Identify which cell holds the provided text, then report its (X, Y) central coordinate. 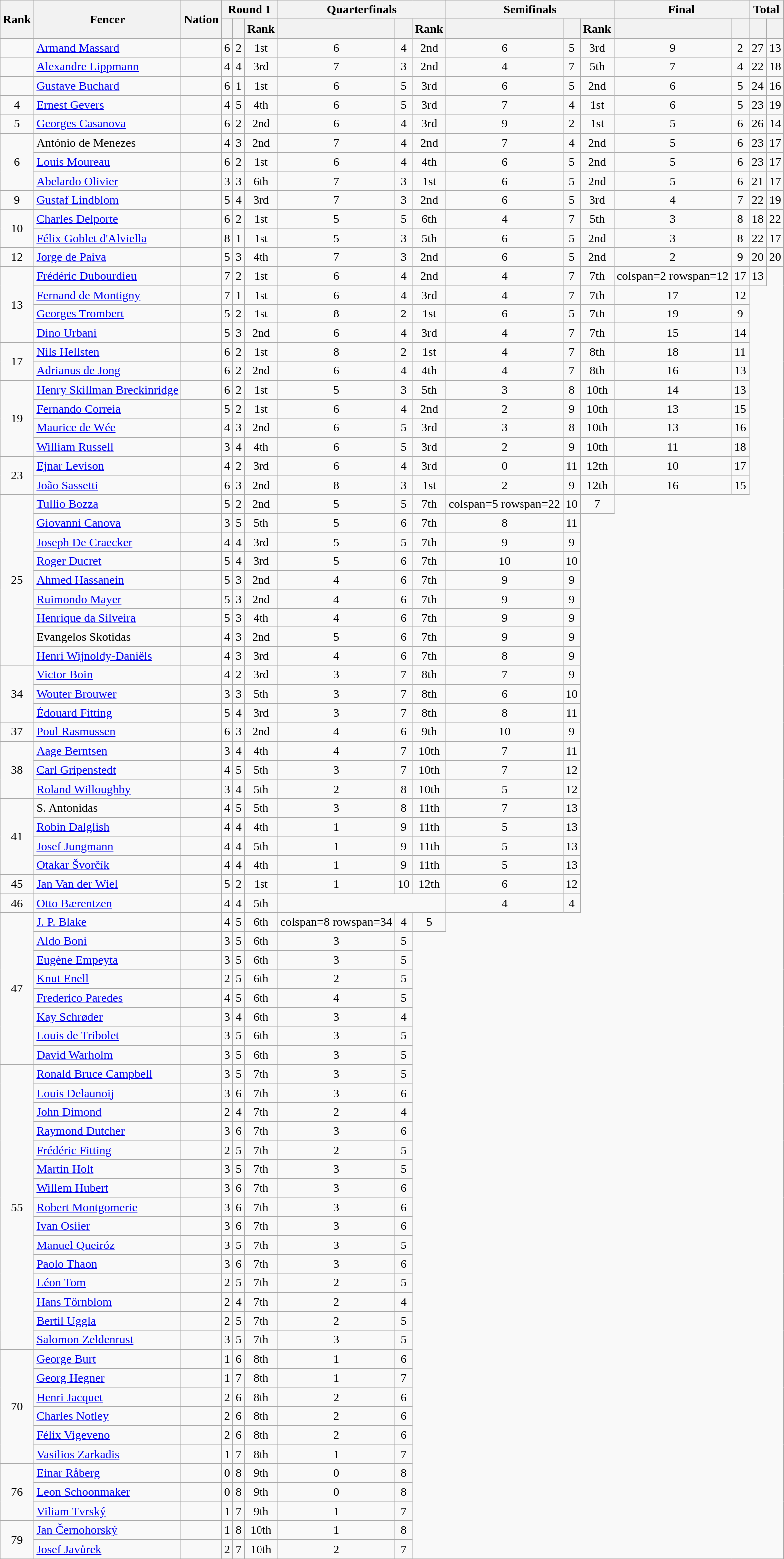
Ernest Gevers (108, 105)
Kay Schrøder (108, 1017)
Tullio Bozza (108, 504)
Georg Hegner (108, 1378)
27 (758, 48)
William Russell (108, 447)
John Dimond (108, 1112)
Round 1 (250, 10)
Henrique da Silveira (108, 618)
colspan=2 rowspan=12 (673, 276)
Evangelos Skotidas (108, 637)
Wouter Brouwer (108, 694)
Félix Vigeveno (108, 1435)
Ahmed Hassanein (108, 580)
79 (17, 1540)
Roland Willoughby (108, 789)
António de Menezes (108, 143)
Louis Moureau (108, 162)
Viliam Tvrský (108, 1511)
Paolo Thaon (108, 1264)
Henry Skillman Breckinridge (108, 390)
João Sassetti (108, 485)
Armand Massard (108, 48)
Final (681, 10)
Léon Tom (108, 1283)
46 (17, 903)
Victor Boin (108, 675)
Raymond Dutcher (108, 1131)
Salomon Zeldenrust (108, 1340)
Félix Goblet d'Alviella (108, 238)
Robert Montgomerie (108, 1207)
Fencer (108, 19)
Gustaf Lindblom (108, 200)
George Burt (108, 1359)
colspan=5 rowspan=22 (504, 504)
Henri Jacquet (108, 1397)
Quarterfinals (361, 10)
25 (17, 580)
Joseph De Craecker (108, 542)
Vasilios Zarkadis (108, 1454)
55 (17, 1207)
Semifinals (530, 10)
Nation (201, 19)
Otakar Švorčík (108, 865)
34 (17, 694)
Aldo Boni (108, 941)
Robin Dalglish (108, 827)
76 (17, 1492)
Jan Černohorský (108, 1530)
Josef Javůrek (108, 1549)
Louis de Tribolet (108, 1036)
Georges Trombert (108, 314)
Adrianus de Jong (108, 371)
Frédéric Fitting (108, 1150)
24 (758, 86)
Leon Schoonmaker (108, 1492)
Georges Casanova (108, 124)
Alexandre Lippmann (108, 67)
Ruimondo Mayer (108, 599)
26 (758, 124)
colspan=8 rowspan=34 (336, 922)
38 (17, 770)
Manuel Queiróz (108, 1245)
Charles Notley (108, 1416)
Carl Gripenstedt (108, 770)
41 (17, 836)
Ronald Bruce Campbell (108, 1074)
37 (17, 732)
S. Antonidas (108, 808)
Willem Hubert (108, 1188)
Total (766, 10)
Aage Berntsen (108, 751)
47 (17, 988)
Knut Enell (108, 979)
Hans Törnblom (108, 1302)
David Warholm (108, 1055)
70 (17, 1406)
Édouard Fitting (108, 713)
Nils Hellsten (108, 352)
Giovanni Canova (108, 523)
Josef Jungmann (108, 846)
Bertil Uggla (108, 1321)
Eugène Empeyta (108, 960)
J. P. Blake (108, 922)
Jan Van der Wiel (108, 884)
Fernand de Montigny (108, 295)
Roger Ducret (108, 561)
Abelardo Olivier (108, 181)
Martin Holt (108, 1169)
Jorge de Paiva (108, 257)
Einar Råberg (108, 1473)
Otto Bærentzen (108, 903)
Louis Delaunoij (108, 1093)
Charles Delporte (108, 219)
Poul Rasmussen (108, 732)
45 (17, 884)
Maurice de Wée (108, 428)
Ejnar Levison (108, 466)
Fernando Correia (108, 409)
Frederico Paredes (108, 998)
Dino Urbani (108, 333)
21 (758, 181)
Henri Wijnoldy-Daniëls (108, 656)
Gustave Buchard (108, 86)
Ivan Osiier (108, 1226)
Frédéric Dubourdieu (108, 276)
